Detect which cell encompasses the target text, then output its [X, Y] center coordinate. 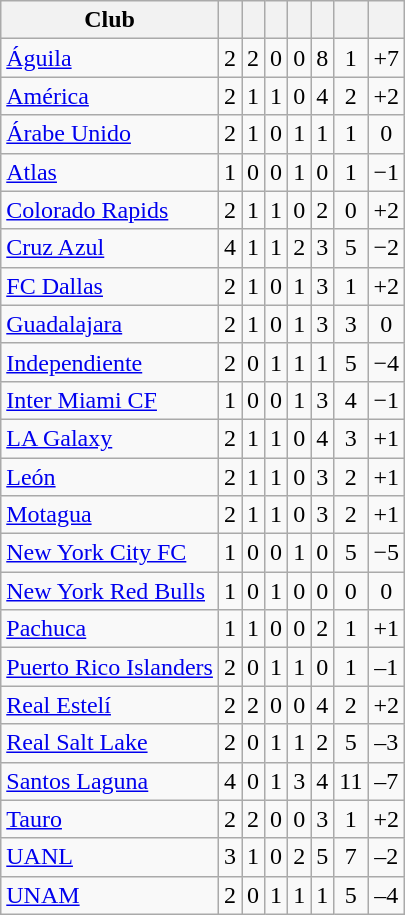
Atlas [110, 172]
+7 [386, 58]
Pachuca [110, 629]
–4 [386, 895]
Real Salt Lake [110, 743]
Árabe Unido [110, 134]
Colorado Rapids [110, 210]
UANL [110, 857]
FC Dallas [110, 286]
–7 [386, 781]
Santos Laguna [110, 781]
7 [351, 857]
−4 [386, 362]
–1 [386, 667]
−2 [386, 248]
11 [351, 781]
New York City FC [110, 553]
Tauro [110, 819]
–3 [386, 743]
New York Red Bulls [110, 591]
−5 [386, 553]
Cruz Azul [110, 248]
Inter Miami CF [110, 400]
LA Galaxy [110, 438]
Real Estelí [110, 705]
Independiente [110, 362]
Guadalajara [110, 324]
Puerto Rico Islanders [110, 667]
Motagua [110, 515]
Club [110, 20]
América [110, 96]
–2 [386, 857]
8 [322, 58]
León [110, 477]
UNAM [110, 895]
Águila [110, 58]
